Find where the given text appears and provide that cell's center as (X, Y) coordinate. 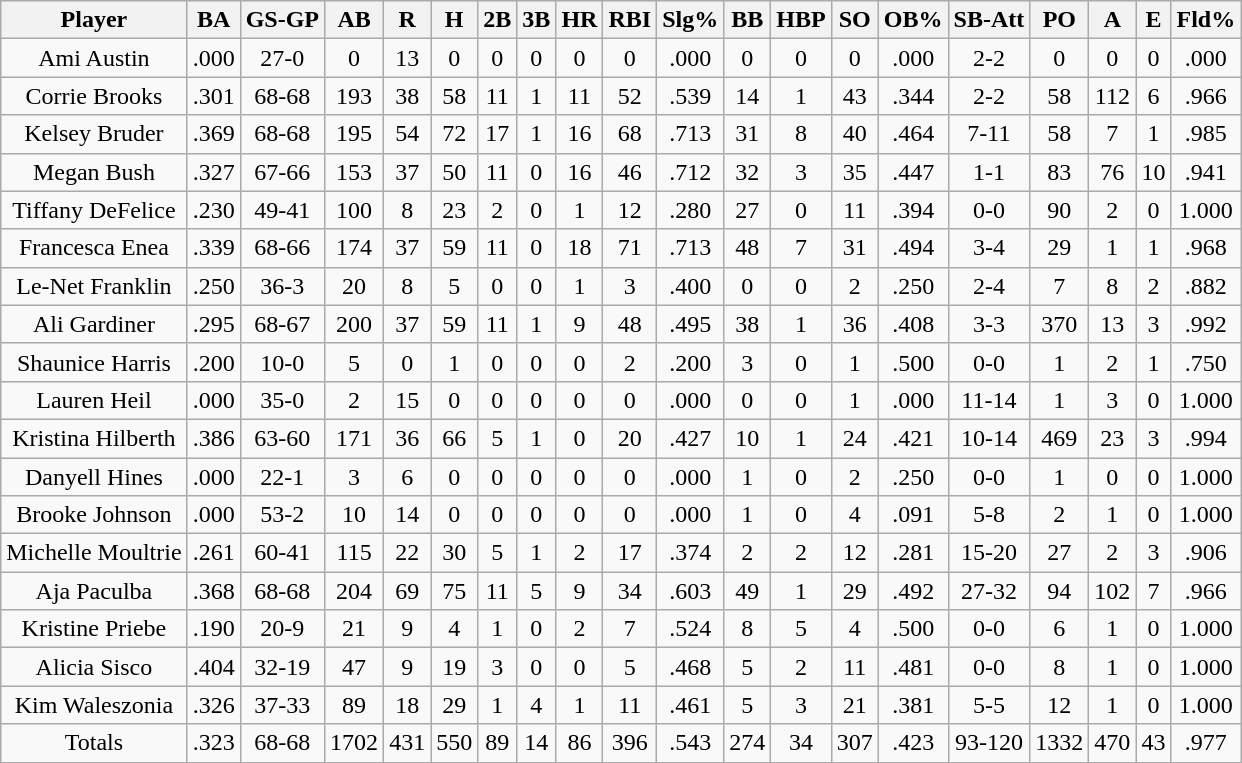
75 (454, 591)
54 (408, 134)
.985 (1206, 134)
469 (1060, 438)
46 (630, 172)
R (408, 20)
.524 (690, 629)
.750 (1206, 362)
Corrie Brooks (94, 96)
.326 (214, 705)
67-66 (282, 172)
Kim Waleszonia (94, 705)
.091 (913, 515)
Kelsey Bruder (94, 134)
112 (1112, 96)
49 (748, 591)
49-41 (282, 210)
Le-Net Franklin (94, 286)
69 (408, 591)
.261 (214, 553)
76 (1112, 172)
.421 (913, 438)
.344 (913, 96)
550 (454, 743)
153 (354, 172)
15 (408, 400)
Player (94, 20)
HR (580, 20)
.447 (913, 172)
1332 (1060, 743)
Slg% (690, 20)
66 (454, 438)
Fld% (1206, 20)
PO (1060, 20)
2-4 (989, 286)
68 (630, 134)
171 (354, 438)
.386 (214, 438)
.994 (1206, 438)
431 (408, 743)
1702 (354, 743)
3-3 (989, 324)
32 (748, 172)
H (454, 20)
.492 (913, 591)
Lauren Heil (94, 400)
HBP (801, 20)
.423 (913, 743)
Shaunice Harris (94, 362)
71 (630, 248)
.281 (913, 553)
.977 (1206, 743)
93-120 (989, 743)
3-4 (989, 248)
Kristine Priebe (94, 629)
72 (454, 134)
.495 (690, 324)
22 (408, 553)
.394 (913, 210)
Megan Bush (94, 172)
.301 (214, 96)
90 (1060, 210)
53-2 (282, 515)
86 (580, 743)
Ami Austin (94, 58)
Aja Paculba (94, 591)
Ali Gardiner (94, 324)
50 (454, 172)
Francesca Enea (94, 248)
32-19 (282, 667)
BA (214, 20)
.280 (690, 210)
22-1 (282, 477)
68-66 (282, 248)
370 (1060, 324)
Totals (94, 743)
.712 (690, 172)
83 (1060, 172)
40 (854, 134)
100 (354, 210)
35-0 (282, 400)
5-8 (989, 515)
115 (354, 553)
GS-GP (282, 20)
24 (854, 438)
Danyell Hines (94, 477)
.461 (690, 705)
15-20 (989, 553)
Tiffany DeFelice (94, 210)
Kristina Hilberth (94, 438)
.464 (913, 134)
.374 (690, 553)
.603 (690, 591)
3B (536, 20)
5-5 (989, 705)
Brooke Johnson (94, 515)
20-9 (282, 629)
.230 (214, 210)
.381 (913, 705)
470 (1112, 743)
.992 (1206, 324)
.404 (214, 667)
OB% (913, 20)
SO (854, 20)
Michelle Moultrie (94, 553)
1-1 (989, 172)
.190 (214, 629)
E (1154, 20)
2B (498, 20)
.295 (214, 324)
.968 (1206, 248)
11-14 (989, 400)
.539 (690, 96)
10-14 (989, 438)
94 (1060, 591)
SB-Att (989, 20)
274 (748, 743)
68-67 (282, 324)
102 (1112, 591)
.468 (690, 667)
27-32 (989, 591)
A (1112, 20)
52 (630, 96)
37-33 (282, 705)
.323 (214, 743)
.408 (913, 324)
AB (354, 20)
.339 (214, 248)
193 (354, 96)
174 (354, 248)
36-3 (282, 286)
7-11 (989, 134)
35 (854, 172)
47 (354, 667)
204 (354, 591)
195 (354, 134)
.941 (1206, 172)
.882 (1206, 286)
27-0 (282, 58)
200 (354, 324)
60-41 (282, 553)
BB (748, 20)
396 (630, 743)
.906 (1206, 553)
Alicia Sisco (94, 667)
307 (854, 743)
.327 (214, 172)
19 (454, 667)
63-60 (282, 438)
RBI (630, 20)
.543 (690, 743)
.494 (913, 248)
.427 (690, 438)
.369 (214, 134)
30 (454, 553)
.368 (214, 591)
10-0 (282, 362)
.481 (913, 667)
.400 (690, 286)
